Return [x, y] of the center of cell containing provided text 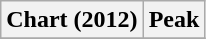
Peak [174, 20]
Chart (2012) [72, 20]
